Extract the (x, y) coordinate from the center of the cell holding the provided text.  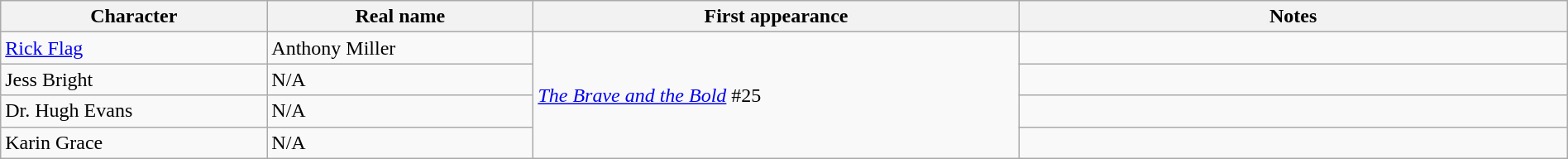
Anthony Miller (400, 48)
The Brave and the Bold #25 (776, 95)
Rick Flag (134, 48)
Character (134, 17)
Dr. Hugh Evans (134, 111)
Jess Bright (134, 79)
Karin Grace (134, 142)
Notes (1293, 17)
First appearance (776, 17)
Real name (400, 17)
